For the text-containing cell, return its midpoint in (X, Y) coordinate format. 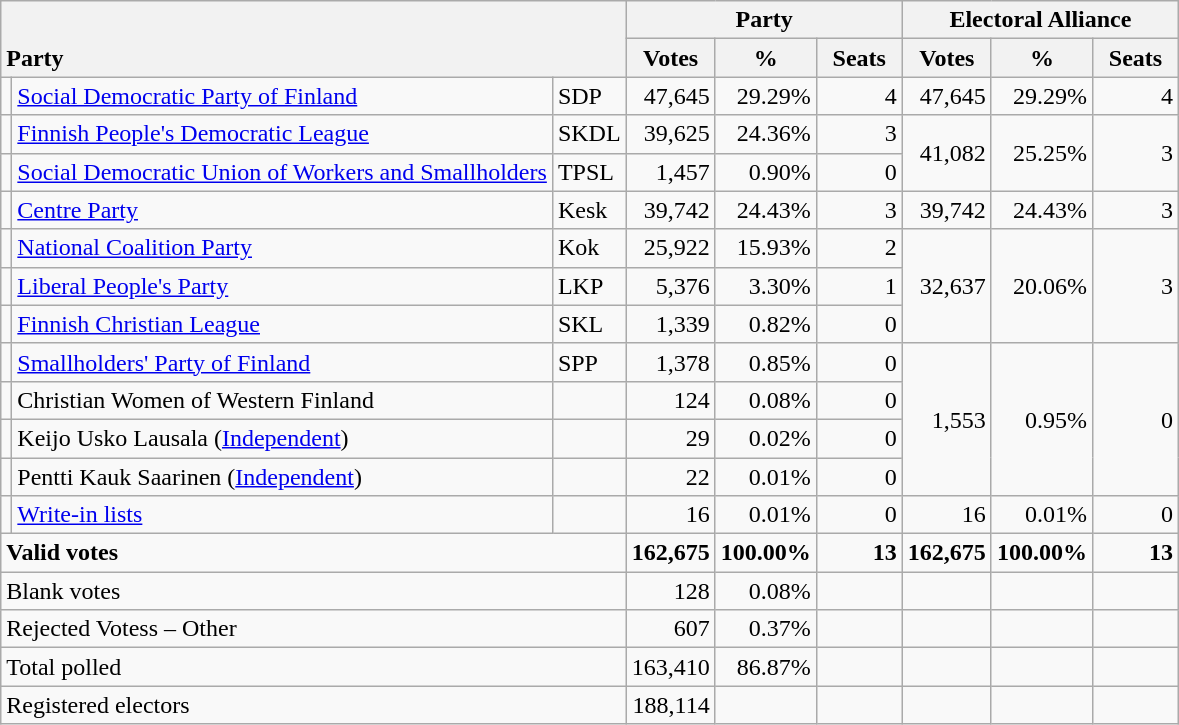
Centre Party (282, 210)
0.90% (766, 172)
Kok (589, 248)
Blank votes (314, 591)
1,553 (946, 419)
Rejected Votess – Other (314, 629)
Finnish People's Democratic League (282, 134)
Keijo Usko Lausala (Independent) (282, 438)
0.85% (766, 362)
25,922 (670, 248)
39,625 (670, 134)
Pentti Kauk Saarinen (Independent) (282, 477)
Social Democratic Union of Workers and Smallholders (282, 172)
Finnish Christian League (282, 324)
National Coalition Party (282, 248)
5,376 (670, 286)
124 (670, 400)
SPP (589, 362)
2 (859, 248)
Electoral Alliance (1040, 20)
0.95% (1042, 419)
TPSL (589, 172)
Write-in lists (282, 515)
SDP (589, 96)
20.06% (1042, 286)
3.30% (766, 286)
29 (670, 438)
Total polled (314, 667)
LKP (589, 286)
0.37% (766, 629)
188,114 (670, 705)
0.82% (766, 324)
25.25% (1042, 153)
1,378 (670, 362)
Christian Women of Western Finland (282, 400)
Social Democratic Party of Finland (282, 96)
SKDL (589, 134)
Registered electors (314, 705)
128 (670, 591)
SKL (589, 324)
22 (670, 477)
15.93% (766, 248)
Kesk (589, 210)
607 (670, 629)
24.36% (766, 134)
1,457 (670, 172)
1 (859, 286)
0.02% (766, 438)
1,339 (670, 324)
41,082 (946, 153)
Valid votes (314, 553)
86.87% (766, 667)
32,637 (946, 286)
Liberal People's Party (282, 286)
Smallholders' Party of Finland (282, 362)
163,410 (670, 667)
